Capture the cell that displays the provided text and extract its [x, y] central coordinate. 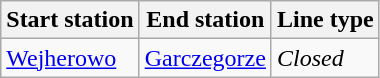
Wejherowo [70, 58]
Line type [325, 20]
Closed [325, 58]
Garczegorze [205, 58]
Start station [70, 20]
End station [205, 20]
